For the text-containing cell, return its midpoint in [x, y] coordinate format. 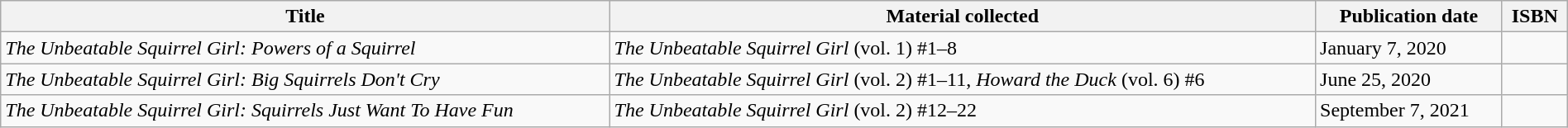
The Unbeatable Squirrel Girl: Squirrels Just Want To Have Fun [305, 111]
Material collected [963, 17]
The Unbeatable Squirrel Girl (vol. 2) #1–11, Howard the Duck (vol. 6) #6 [963, 79]
The Unbeatable Squirrel Girl: Big Squirrels Don't Cry [305, 79]
ISBN [1535, 17]
January 7, 2020 [1409, 48]
The Unbeatable Squirrel Girl (vol. 2) #12–22 [963, 111]
September 7, 2021 [1409, 111]
The Unbeatable Squirrel Girl: Powers of a Squirrel [305, 48]
Publication date [1409, 17]
June 25, 2020 [1409, 79]
Title [305, 17]
The Unbeatable Squirrel Girl (vol. 1) #1–8 [963, 48]
